Locate the cell with the specified text and output its [X, Y] center coordinate. 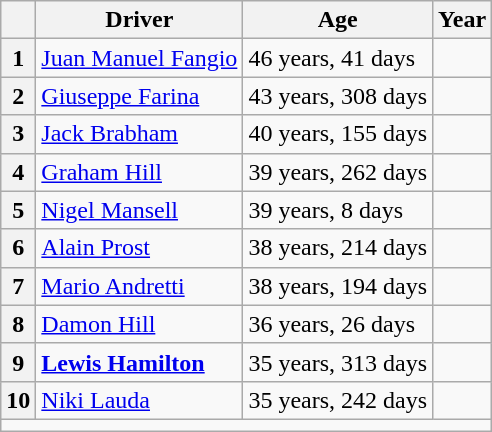
5 [18, 210]
Giuseppe Farina [140, 96]
46 years, 41 days [338, 58]
7 [18, 286]
38 years, 214 days [338, 248]
Year [462, 20]
39 years, 8 days [338, 210]
8 [18, 324]
43 years, 308 days [338, 96]
Lewis Hamilton [140, 362]
35 years, 313 days [338, 362]
40 years, 155 days [338, 134]
6 [18, 248]
36 years, 26 days [338, 324]
38 years, 194 days [338, 286]
39 years, 262 days [338, 172]
2 [18, 96]
Juan Manuel Fangio [140, 58]
Nigel Mansell [140, 210]
1 [18, 58]
Niki Lauda [140, 400]
Jack Brabham [140, 134]
Driver [140, 20]
Damon Hill [140, 324]
35 years, 242 days [338, 400]
4 [18, 172]
Graham Hill [140, 172]
3 [18, 134]
Mario Andretti [140, 286]
Alain Prost [140, 248]
9 [18, 362]
Age [338, 20]
10 [18, 400]
